Extract the [x, y] coordinate from the center of the cell holding the provided text.  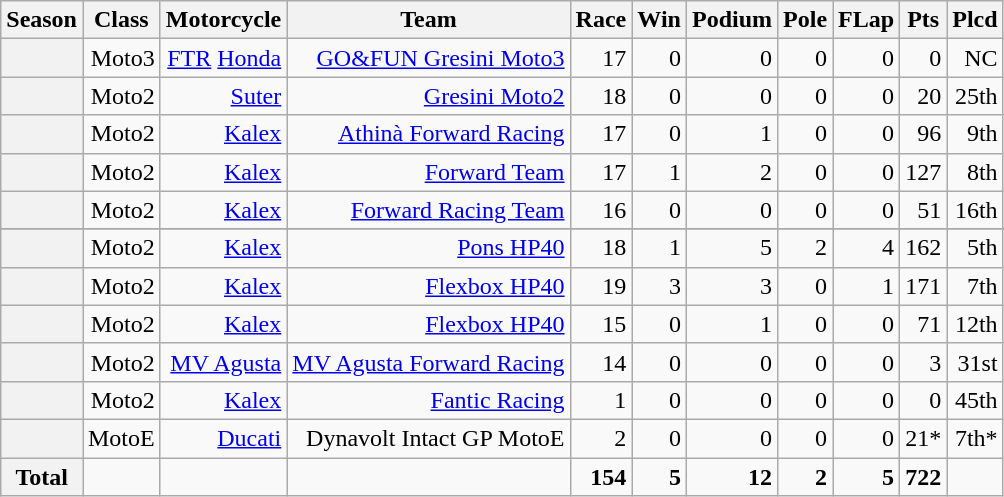
FLap [866, 20]
Motorcycle [224, 20]
154 [601, 477]
12th [975, 324]
Total [42, 477]
Pts [924, 20]
31st [975, 362]
16th [975, 210]
21* [924, 438]
8th [975, 172]
Plcd [975, 20]
Athinà Forward Racing [428, 134]
25th [975, 96]
Team [428, 20]
MotoE [121, 438]
Season [42, 20]
171 [924, 286]
12 [732, 477]
Pole [806, 20]
GO&FUN Gresini Moto3 [428, 58]
Fantic Racing [428, 400]
NC [975, 58]
14 [601, 362]
Win [660, 20]
Ducati [224, 438]
7th [975, 286]
722 [924, 477]
Race [601, 20]
Pons HP40 [428, 248]
9th [975, 134]
19 [601, 286]
96 [924, 134]
162 [924, 248]
Forward Racing Team [428, 210]
20 [924, 96]
16 [601, 210]
4 [866, 248]
Suter [224, 96]
FTR Honda [224, 58]
Podium [732, 20]
MV Agusta [224, 362]
7th* [975, 438]
MV Agusta Forward Racing [428, 362]
Moto3 [121, 58]
45th [975, 400]
15 [601, 324]
71 [924, 324]
Dynavolt Intact GP MotoE [428, 438]
5th [975, 248]
127 [924, 172]
51 [924, 210]
Gresini Moto2 [428, 96]
Forward Team [428, 172]
Class [121, 20]
